Locate the cell with the specified text and output its (x, y) center coordinate. 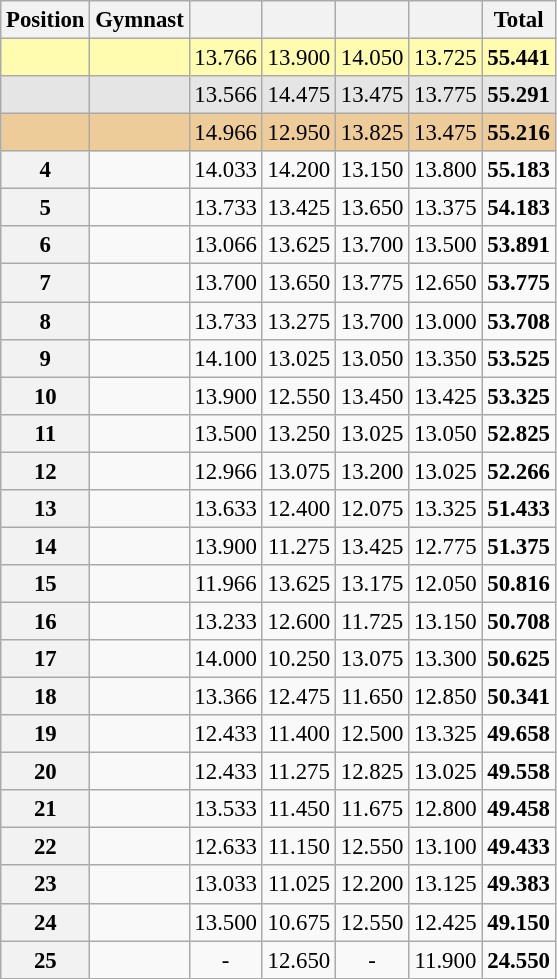
13.300 (446, 659)
55.216 (518, 133)
6 (46, 245)
13.033 (226, 885)
53.775 (518, 283)
9 (46, 358)
12.050 (446, 584)
5 (46, 208)
10 (46, 396)
53.708 (518, 321)
13.633 (226, 509)
13.000 (446, 321)
11.400 (298, 734)
14.033 (226, 170)
50.708 (518, 621)
Position (46, 20)
4 (46, 170)
15 (46, 584)
11 (46, 433)
11.966 (226, 584)
8 (46, 321)
13.350 (446, 358)
13.275 (298, 321)
12.425 (446, 922)
13.250 (298, 433)
49.433 (518, 847)
22 (46, 847)
24 (46, 922)
12.800 (446, 809)
13.066 (226, 245)
55.291 (518, 95)
Total (518, 20)
14.200 (298, 170)
11.450 (298, 809)
21 (46, 809)
12.600 (298, 621)
13.100 (446, 847)
17 (46, 659)
49.383 (518, 885)
12.400 (298, 509)
13.125 (446, 885)
13.725 (446, 58)
13.366 (226, 697)
18 (46, 697)
13.800 (446, 170)
13.566 (226, 95)
11.725 (372, 621)
54.183 (518, 208)
13.450 (372, 396)
50.816 (518, 584)
12.075 (372, 509)
23 (46, 885)
55.441 (518, 58)
13.533 (226, 809)
14.100 (226, 358)
12.950 (298, 133)
25 (46, 960)
13.825 (372, 133)
50.625 (518, 659)
14.050 (372, 58)
12.633 (226, 847)
49.658 (518, 734)
51.433 (518, 509)
11.650 (372, 697)
50.341 (518, 697)
49.458 (518, 809)
11.900 (446, 960)
12 (46, 471)
53.325 (518, 396)
20 (46, 772)
53.891 (518, 245)
Gymnast (140, 20)
10.675 (298, 922)
52.266 (518, 471)
14.475 (298, 95)
11.150 (298, 847)
13 (46, 509)
19 (46, 734)
13.375 (446, 208)
14.966 (226, 133)
13.175 (372, 584)
53.525 (518, 358)
12.775 (446, 546)
24.550 (518, 960)
13.200 (372, 471)
52.825 (518, 433)
12.825 (372, 772)
51.375 (518, 546)
13.233 (226, 621)
10.250 (298, 659)
12.850 (446, 697)
14.000 (226, 659)
16 (46, 621)
55.183 (518, 170)
12.475 (298, 697)
13.766 (226, 58)
11.025 (298, 885)
12.966 (226, 471)
12.500 (372, 734)
12.200 (372, 885)
49.150 (518, 922)
49.558 (518, 772)
11.675 (372, 809)
14 (46, 546)
7 (46, 283)
